Pinpoint the cell where the given text exists, returning its (X, Y) midpoint coordinate. 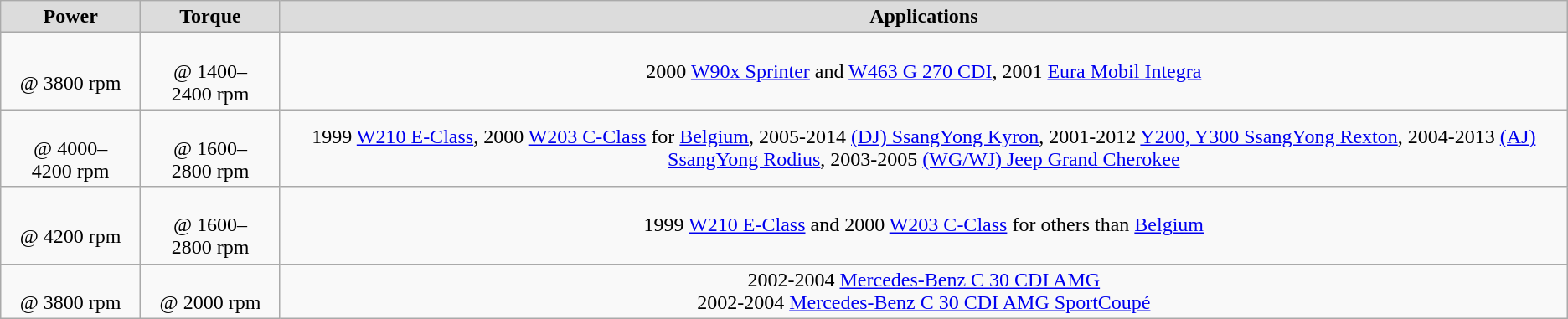
@ 4000–4200 rpm (70, 148)
Torque (211, 17)
2002-2004 Mercedes-Benz C 30 CDI AMG2002-2004 Mercedes-Benz C 30 CDI AMG SportCoupé (923, 291)
@ 1400–2400 rpm (211, 71)
Applications (923, 17)
1999 W210 E-Class and 2000 W203 C-Class for others than Belgium (923, 225)
@ 4200 rpm (70, 225)
Power (70, 17)
@ 2000 rpm (211, 291)
2000 W90x Sprinter and W463 G 270 CDI, 2001 Eura Mobil Integra (923, 71)
